Return (x, y) of the center of cell containing provided text 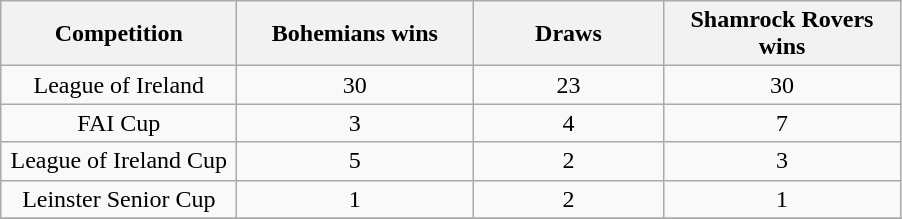
4 (568, 123)
Leinster Senior Cup (119, 199)
League of Ireland (119, 85)
Competition (119, 34)
7 (782, 123)
23 (568, 85)
Draws (568, 34)
FAI Cup (119, 123)
League of Ireland Cup (119, 161)
Shamrock Rovers wins (782, 34)
5 (355, 161)
Bohemians wins (355, 34)
